Output the (X, Y) coordinate of the center of the cell containing the given text.  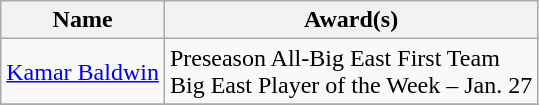
Preseason All-Big East First TeamBig East Player of the Week – Jan. 27 (350, 72)
Name (83, 20)
Kamar Baldwin (83, 72)
Award(s) (350, 20)
